Locate the cell with the specified text and output its (X, Y) center coordinate. 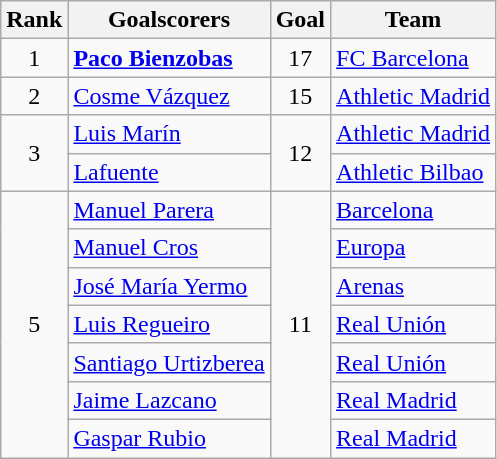
Athletic Bilbao (414, 172)
Goalscorers (169, 20)
Luis Marín (169, 134)
17 (300, 58)
3 (34, 153)
Cosme Vázquez (169, 96)
Gaspar Rubio (169, 438)
José María Yermo (169, 286)
Barcelona (414, 210)
Jaime Lazcano (169, 400)
12 (300, 153)
Europa (414, 248)
2 (34, 96)
Manuel Cros (169, 248)
15 (300, 96)
Arenas (414, 286)
5 (34, 324)
Rank (34, 20)
Manuel Parera (169, 210)
Team (414, 20)
11 (300, 324)
Goal (300, 20)
Paco Bienzobas (169, 58)
1 (34, 58)
Santiago Urtizberea (169, 362)
FC Barcelona (414, 58)
Lafuente (169, 172)
Luis Regueiro (169, 324)
